For the text-containing cell, return its midpoint in [X, Y] coordinate format. 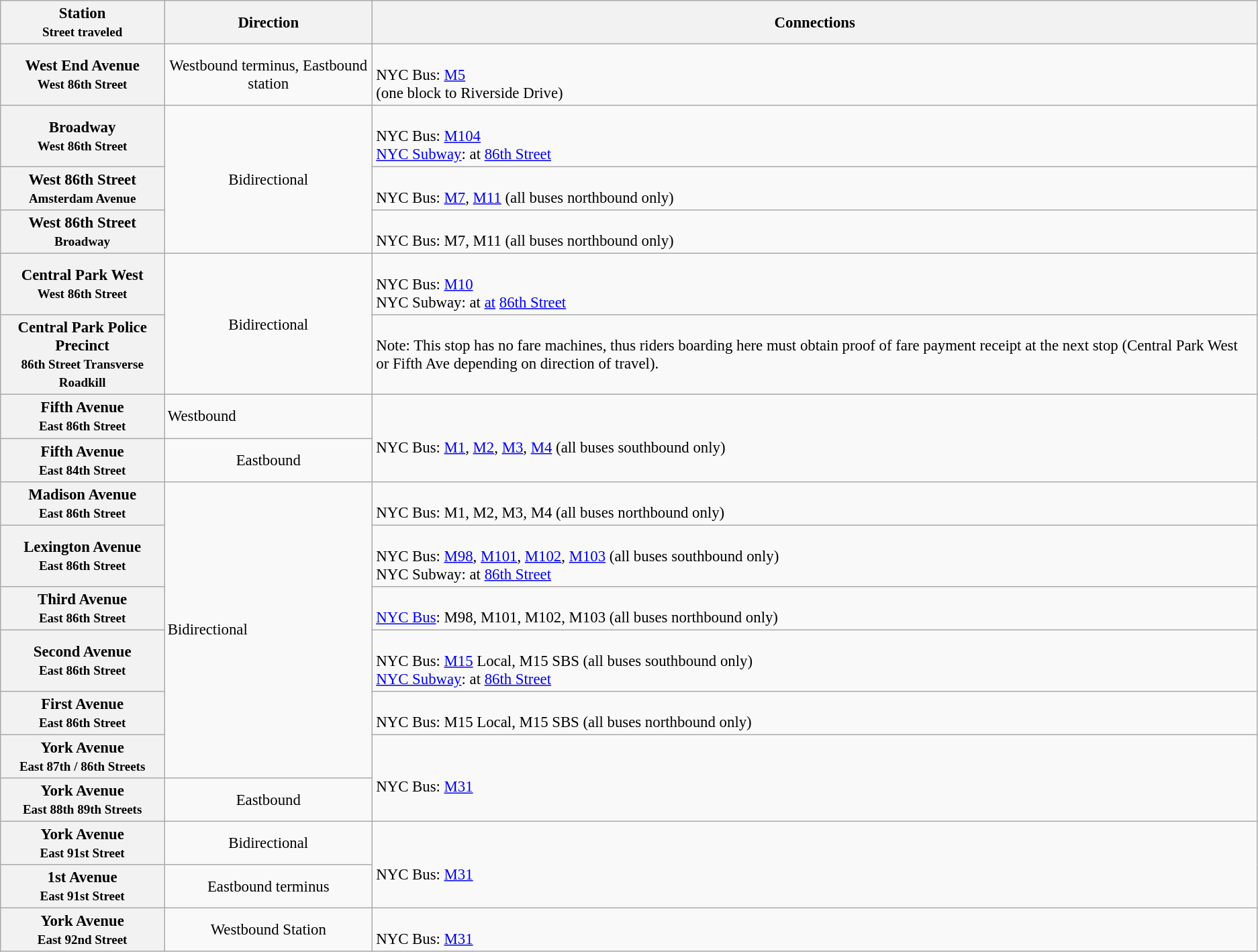
StationStreet traveled [83, 23]
Lexington AvenueEast 86th Street [83, 556]
Central Park WestWest 86th Street [83, 285]
York AvenueEast 88th 89th Streets [83, 800]
York AvenueEast 87th / 86th Streets [83, 756]
West 86th StreetBroadway [83, 232]
West End Avenue West 86th Street [83, 75]
NYC Bus: M104NYC Subway: at 86th Street [815, 136]
York AvenueEast 92nd Street [83, 931]
Central Park Police Precinct86th Street Transverse Roadkill [83, 356]
NYC Bus: M1, M2, M3, M4 (all buses northbound only) [815, 504]
Westbound terminus, Eastbound station [268, 75]
NYC Bus: M98, M101, M102, M103 (all buses southbound only)NYC Subway: at 86th Street [815, 556]
Second AvenueEast 86th Street [83, 661]
NYC Bus: M98, M101, M102, M103 (all buses northbound only) [815, 608]
NYC Bus: M10NYC Subway: at at 86th Street [815, 285]
NYC Bus: M5 (one block to Riverside Drive) [815, 75]
Fifth AvenueEast 84th Street [83, 461]
NYC Bus: M1, M2, M3, M4 (all buses southbound only) [815, 438]
BroadwayWest 86th Street [83, 136]
NYC Bus: M15 Local, M15 SBS (all buses southbound only) NYC Subway: at 86th Street [815, 661]
York AvenueEast 91st Street [83, 843]
Direction [268, 23]
Fifth AvenueEast 86th Street [83, 416]
Third AvenueEast 86th Street [83, 608]
Madison AvenueEast 86th Street [83, 504]
1st Avenue East 91st Street [83, 886]
Connections [815, 23]
Westbound [268, 416]
First AvenueEast 86th Street [83, 713]
NYC Bus: M15 Local, M15 SBS (all buses northbound only) [815, 713]
Westbound Station [268, 931]
Eastbound terminus [268, 886]
West 86th StreetAmsterdam Avenue [83, 189]
